Return [X, Y] of the center of cell containing provided text 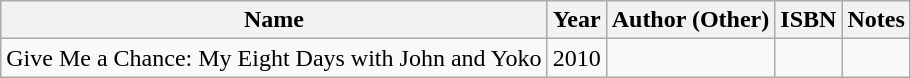
ISBN [808, 20]
Name [274, 20]
Year [576, 20]
Notes [876, 20]
Give Me a Chance: My Eight Days with John and Yoko [274, 58]
Author (Other) [690, 20]
2010 [576, 58]
